Find where the given text appears and provide that cell's center as [x, y] coordinate. 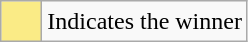
Indicates the winner [145, 22]
